Provide the (x, y) coordinate of the cell's center where the given text is located.  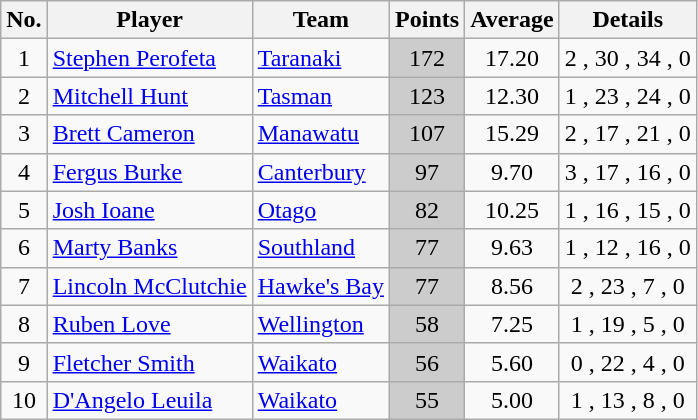
Otago (320, 210)
Stephen Perofeta (150, 58)
2 , 17 , 21 , 0 (628, 134)
0 , 22 , 4 , 0 (628, 362)
Mitchell Hunt (150, 96)
Marty Banks (150, 248)
8 (24, 324)
1 (24, 58)
1 , 16 , 15 , 0 (628, 210)
Taranaki (320, 58)
Canterbury (320, 172)
No. (24, 20)
1 , 12 , 16 , 0 (628, 248)
97 (428, 172)
Fletcher Smith (150, 362)
123 (428, 96)
6 (24, 248)
15.29 (512, 134)
107 (428, 134)
1 , 13 , 8 , 0 (628, 400)
58 (428, 324)
Lincoln McClutchie (150, 286)
9.63 (512, 248)
2 , 23 , 7 , 0 (628, 286)
5.60 (512, 362)
Details (628, 20)
172 (428, 58)
7.25 (512, 324)
10.25 (512, 210)
82 (428, 210)
10 (24, 400)
9.70 (512, 172)
Hawke's Bay (320, 286)
55 (428, 400)
3 (24, 134)
Tasman (320, 96)
Player (150, 20)
D'Angelo Leuila (150, 400)
1 , 23 , 24 , 0 (628, 96)
3 , 17 , 16 , 0 (628, 172)
4 (24, 172)
7 (24, 286)
17.20 (512, 58)
56 (428, 362)
Average (512, 20)
2 , 30 , 34 , 0 (628, 58)
Brett Cameron (150, 134)
9 (24, 362)
Josh Ioane (150, 210)
2 (24, 96)
5 (24, 210)
Points (428, 20)
Southland (320, 248)
12.30 (512, 96)
1 , 19 , 5 , 0 (628, 324)
Ruben Love (150, 324)
5.00 (512, 400)
Wellington (320, 324)
Fergus Burke (150, 172)
Manawatu (320, 134)
Team (320, 20)
8.56 (512, 286)
